Detect which cell encompasses the target text, then output its (X, Y) center coordinate. 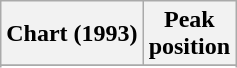
Peakposition (189, 34)
Chart (1993) (72, 34)
